Return the (X, Y) coordinate for the center point of the cell that contains the specified text.  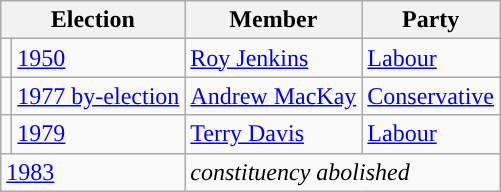
Conservative (431, 96)
Terry Davis (274, 134)
constituency abolished (342, 172)
1983 (93, 172)
Member (274, 20)
Andrew MacKay (274, 96)
1977 by-election (98, 96)
Roy Jenkins (274, 58)
Party (431, 20)
1950 (98, 58)
1979 (98, 134)
Election (93, 20)
